Determine the (x, y) coordinate at the center of the cell enclosing the given text.  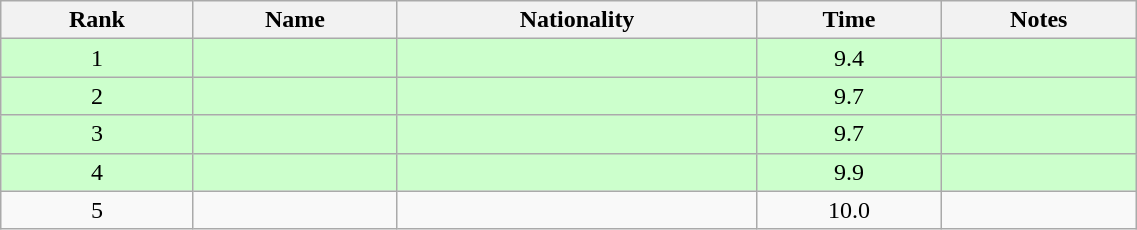
10.0 (848, 210)
Rank (97, 20)
2 (97, 96)
1 (97, 58)
9.4 (848, 58)
Nationality (578, 20)
Notes (1039, 20)
Time (848, 20)
5 (97, 210)
3 (97, 134)
Name (295, 20)
4 (97, 172)
9.9 (848, 172)
